Scan for the cell matching the given text and deliver its (x, y) coordinate at center. 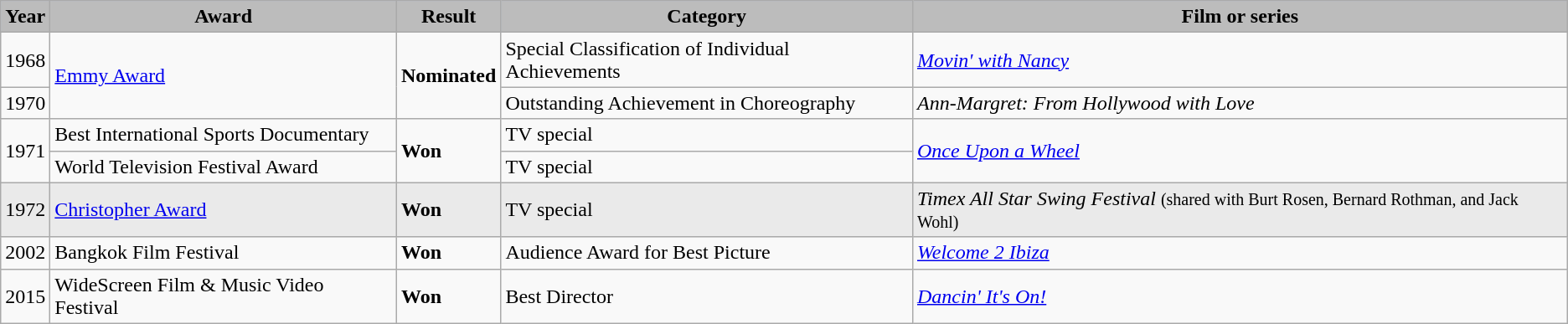
Timex All Star Swing Festival (shared with Burt Rosen, Bernard Rothman, and Jack Wohl) (1240, 209)
Audience Award for Best Picture (707, 253)
Once Upon a Wheel (1240, 151)
Welcome 2 Ibiza (1240, 253)
Christopher Award (224, 209)
1972 (25, 209)
2015 (25, 296)
Result (448, 17)
1968 (25, 60)
Best Director (707, 296)
1971 (25, 151)
Dancin' It's On! (1240, 296)
Emmy Award (224, 75)
Ann-Margret: From Hollywood with Love (1240, 103)
Award (224, 17)
Film or series (1240, 17)
WideScreen Film & Music Video Festival (224, 296)
Special Classification of Individual Achievements (707, 60)
Nominated (448, 75)
1970 (25, 103)
2002 (25, 253)
Bangkok Film Festival (224, 253)
Outstanding Achievement in Choreography (707, 103)
Best International Sports Documentary (224, 135)
Year (25, 17)
Movin' with Nancy (1240, 60)
Category (707, 17)
World Television Festival Award (224, 167)
